Pinpoint the cell where the given text exists, returning its [X, Y] midpoint coordinate. 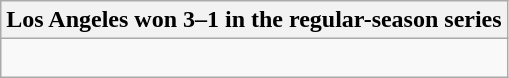
Los Angeles won 3–1 in the regular-season series [254, 20]
